Determine the [x, y] coordinate at the center of the cell enclosing the given text.  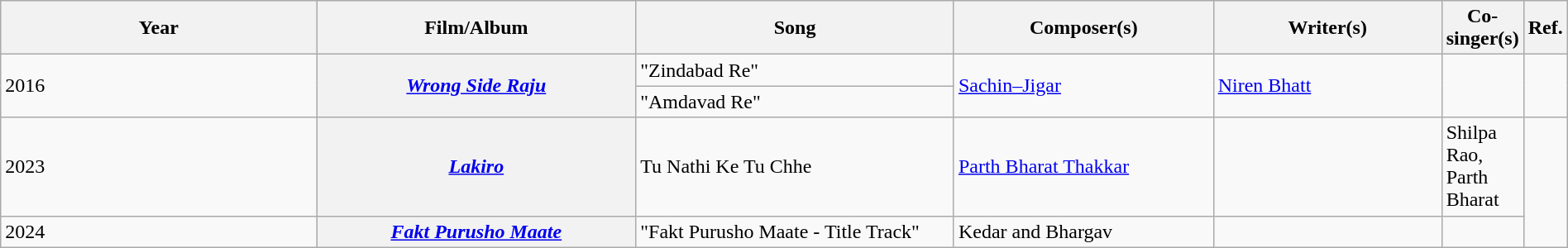
Co-singer(s) [1482, 28]
Niren Bhatt [1327, 86]
Kedar and Bhargav [1083, 231]
Composer(s) [1083, 28]
Writer(s) [1327, 28]
Fakt Purusho Maate [476, 231]
2016 [159, 86]
Film/Album [476, 28]
"Fakt Purusho Maate - Title Track" [796, 231]
"Zindabad Re" [796, 70]
Parth Bharat Thakkar [1083, 167]
Ref. [1545, 28]
Shilpa Rao, Parth Bharat [1482, 167]
Tu Nathi Ke Tu Chhe [796, 167]
Song [796, 28]
2023 [159, 167]
Sachin–Jigar [1083, 86]
Lakiro [476, 167]
"Amdavad Re" [796, 102]
Year [159, 28]
2024 [159, 231]
Wrong Side Raju [476, 86]
